Locate the cell with the specified text and output its (x, y) center coordinate. 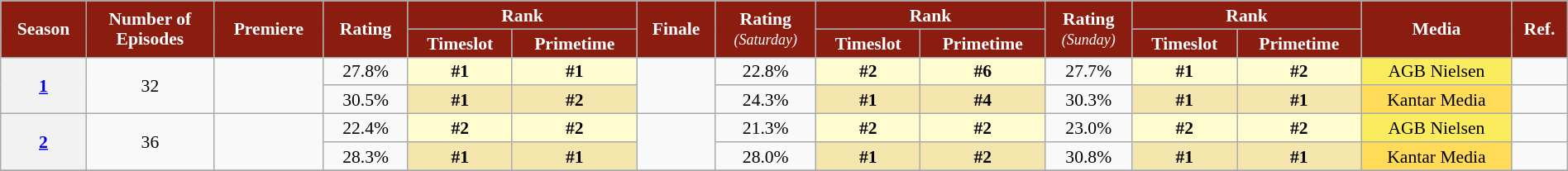
Rating(Sunday) (1088, 29)
28.3% (366, 156)
22.4% (366, 128)
#6 (982, 71)
Premiere (270, 29)
36 (150, 142)
28.0% (766, 156)
Season (44, 29)
30.5% (366, 100)
21.3% (766, 128)
Finale (676, 29)
30.3% (1088, 100)
27.8% (366, 71)
30.8% (1088, 156)
Number ofEpisodes (150, 29)
#4 (982, 100)
Rating(Saturday) (766, 29)
32 (150, 85)
Ref. (1540, 29)
27.7% (1088, 71)
Media (1437, 29)
1 (44, 85)
23.0% (1088, 128)
24.3% (766, 100)
Rating (366, 29)
22.8% (766, 71)
2 (44, 142)
